Identify which cell holds the provided text, then report its [X, Y] central coordinate. 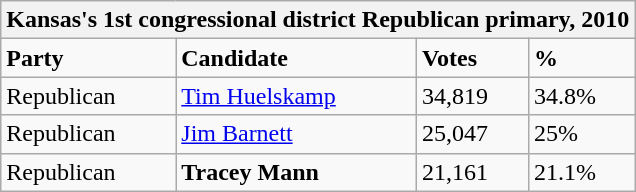
34,819 [472, 96]
Party [88, 58]
25,047 [472, 134]
Votes [472, 58]
Kansas's 1st congressional district Republican primary, 2010 [318, 20]
% [581, 58]
21,161 [472, 172]
25% [581, 134]
Jim Barnett [296, 134]
34.8% [581, 96]
21.1% [581, 172]
Tim Huelskamp [296, 96]
Tracey Mann [296, 172]
Candidate [296, 58]
